Output the (X, Y) coordinate of the center of the cell containing the given text.  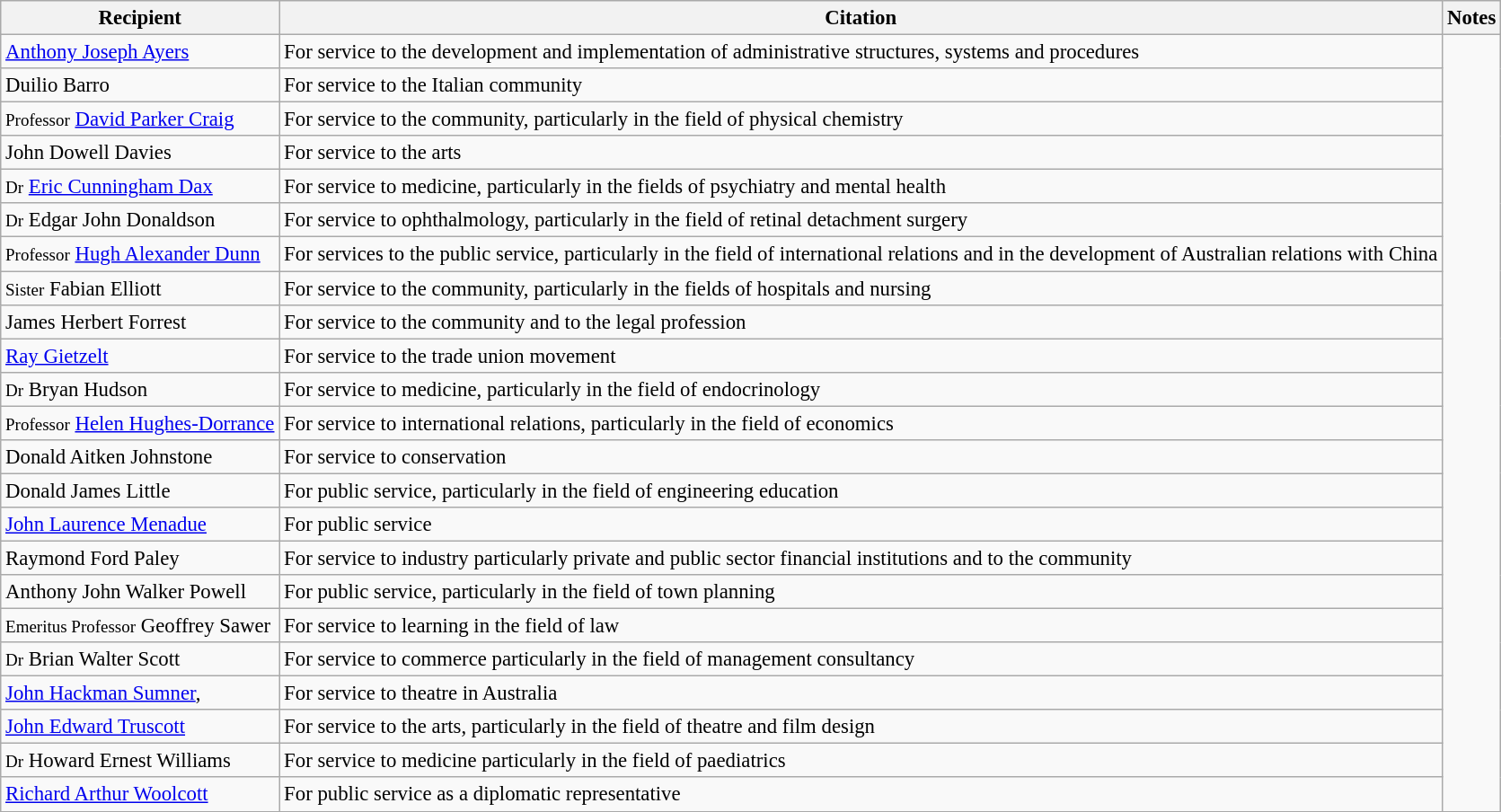
For service to the trade union movement (861, 356)
For service to industry particularly private and public sector financial institutions and to the community (861, 558)
For service to the community and to the legal profession (861, 322)
Professor Helen Hughes-Dorrance (140, 423)
Anthony Joseph Ayers (140, 52)
For service to the development and implementation of administrative structures, systems and procedures (861, 52)
John Dowell Davies (140, 153)
Professor David Parker Craig (140, 119)
For service to conservation (861, 457)
For service to learning in the field of law (861, 626)
Notes (1471, 18)
For service to medicine, particularly in the field of endocrinology (861, 389)
For service to the arts (861, 153)
For service to medicine, particularly in the fields of psychiatry and mental health (861, 187)
Sister Fabian Elliott (140, 288)
For service to the Italian community (861, 85)
For public service, particularly in the field of engineering education (861, 490)
John Edward Truscott (140, 727)
Donald James Little (140, 490)
Donald Aitken Johnstone (140, 457)
For services to the public service, particularly in the field of international relations and in the development of Australian relations with China (861, 254)
Dr Howard Ernest Williams (140, 761)
For service to the community, particularly in the fields of hospitals and nursing (861, 288)
Richard Arthur Woolcott (140, 795)
For public service, particularly in the field of town planning (861, 592)
John Laurence Menadue (140, 525)
For service to ophthalmology, particularly in the field of retinal detachment surgery (861, 220)
For public service as a diplomatic representative (861, 795)
Citation (861, 18)
Duilio Barro (140, 85)
Dr Eric Cunningham Dax (140, 187)
Recipient (140, 18)
Professor Hugh Alexander Dunn (140, 254)
Ray Gietzelt (140, 356)
Dr Edgar John Donaldson (140, 220)
John Hackman Sumner, (140, 693)
For service to the arts, particularly in the field of theatre and film design (861, 727)
For service to the community, particularly in the field of physical chemistry (861, 119)
For public service (861, 525)
For service to international relations, particularly in the field of economics (861, 423)
Anthony John Walker Powell (140, 592)
For service to theatre in Australia (861, 693)
Dr Bryan Hudson (140, 389)
Raymond Ford Paley (140, 558)
James Herbert Forrest (140, 322)
Emeritus Professor Geoffrey Sawer (140, 626)
Dr Brian Walter Scott (140, 659)
For service to medicine particularly in the field of paediatrics (861, 761)
For service to commerce particularly in the field of management consultancy (861, 659)
